Find where the given text appears and provide that cell's center as (x, y) coordinate. 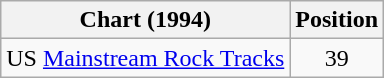
39 (337, 58)
US Mainstream Rock Tracks (146, 58)
Chart (1994) (146, 20)
Position (337, 20)
